Output the [x, y] coordinate of the center of the cell containing the given text.  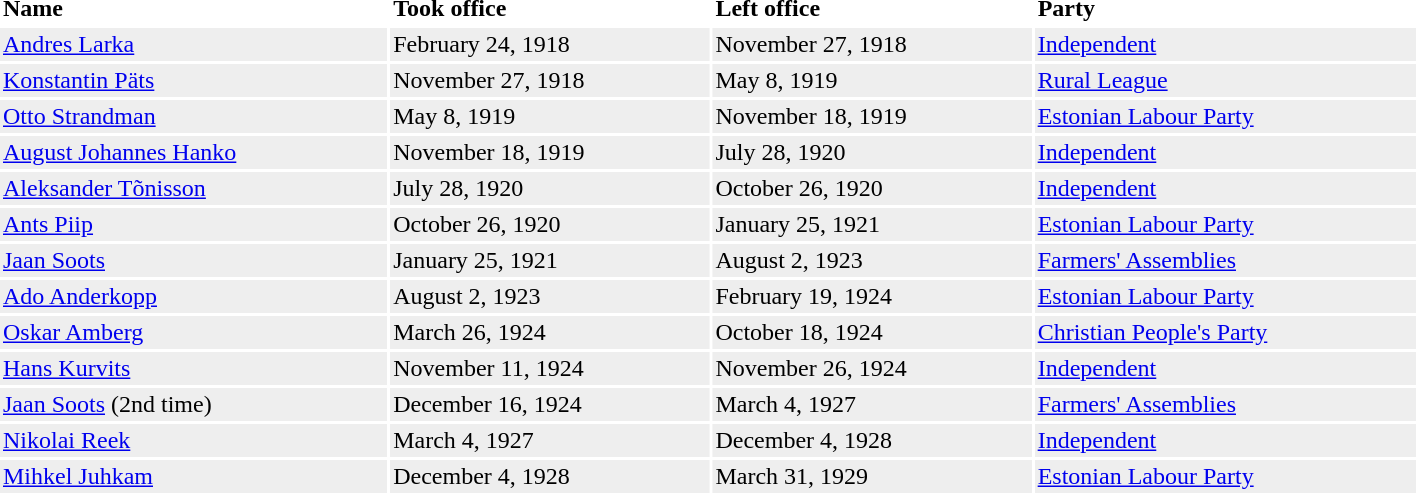
November 11, 1924 [550, 368]
February 24, 1918 [550, 44]
Otto Strandman [194, 116]
February 19, 1924 [872, 296]
November 26, 1924 [872, 368]
Aleksander Tõnisson [194, 188]
Hans Kurvits [194, 368]
Konstantin Päts [194, 80]
Christian People's Party [1226, 332]
Nikolai Reek [194, 440]
Jaan Soots (2nd time) [194, 404]
October 18, 1924 [872, 332]
August Johannes Hanko [194, 152]
March 31, 1929 [872, 476]
Jaan Soots [194, 260]
Ants Piip [194, 224]
December 16, 1924 [550, 404]
Rural League [1226, 80]
Ado Anderkopp [194, 296]
March 26, 1924 [550, 332]
Andres Larka [194, 44]
Oskar Amberg [194, 332]
Mihkel Juhkam [194, 476]
